Return the [x, y] coordinate for the center point of the cell that contains the specified text.  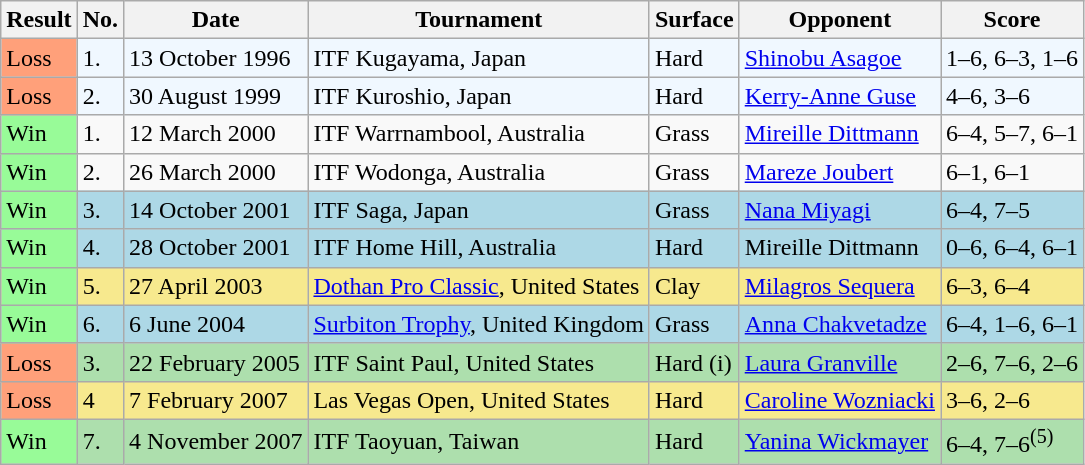
Yanina Wickmayer [840, 442]
Nana Miyagi [840, 210]
2–6, 7–6, 2–6 [1012, 362]
7 February 2007 [216, 400]
4. [100, 248]
ITF Saint Paul, United States [479, 362]
6–4, 7–6(5) [1012, 442]
Score [1012, 20]
Mareze Joubert [840, 172]
4–6, 3–6 [1012, 96]
ITF Wodonga, Australia [479, 172]
28 October 2001 [216, 248]
Surface [694, 20]
13 October 1996 [216, 58]
26 March 2000 [216, 172]
12 March 2000 [216, 134]
0–6, 6–4, 6–1 [1012, 248]
1–6, 6–3, 1–6 [1012, 58]
22 February 2005 [216, 362]
5. [100, 286]
Milagros Sequera [840, 286]
3–6, 2–6 [1012, 400]
ITF Warrnambool, Australia [479, 134]
6. [100, 324]
27 April 2003 [216, 286]
Dothan Pro Classic, United States [479, 286]
14 October 2001 [216, 210]
Kerry-Anne Guse [840, 96]
Anna Chakvetadze [840, 324]
Date [216, 20]
6–3, 6–4 [1012, 286]
Las Vegas Open, United States [479, 400]
30 August 1999 [216, 96]
Opponent [840, 20]
Result [39, 20]
4 November 2007 [216, 442]
Clay [694, 286]
Shinobu Asagoe [840, 58]
ITF Kuroshio, Japan [479, 96]
6–4, 1–6, 6–1 [1012, 324]
Laura Granville [840, 362]
6 June 2004 [216, 324]
Tournament [479, 20]
ITF Taoyuan, Taiwan [479, 442]
ITF Kugayama, Japan [479, 58]
Hard (i) [694, 362]
6–4, 5–7, 6–1 [1012, 134]
No. [100, 20]
Caroline Wozniacki [840, 400]
ITF Home Hill, Australia [479, 248]
Surbiton Trophy, United Kingdom [479, 324]
6–4, 7–5 [1012, 210]
4 [100, 400]
ITF Saga, Japan [479, 210]
6–1, 6–1 [1012, 172]
7. [100, 442]
